Return the (X, Y) coordinate for the center point of the cell that contains the specified text.  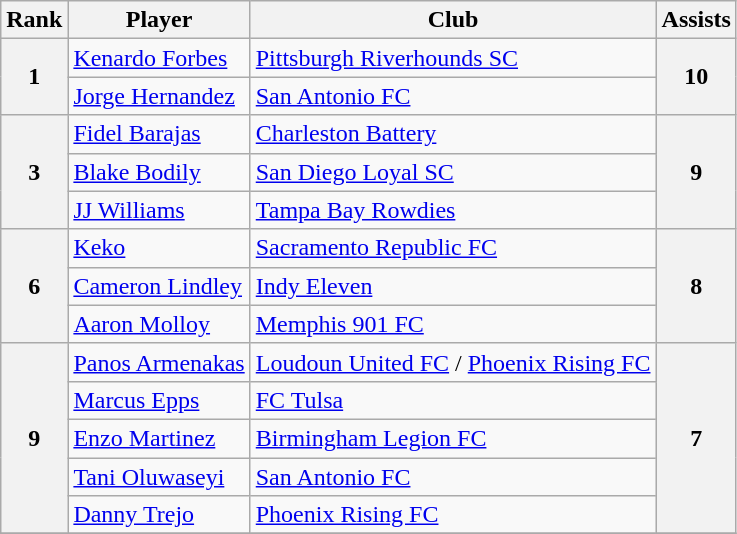
Phoenix Rising FC (453, 515)
Player (159, 20)
Cameron Lindley (159, 286)
Charleston Battery (453, 134)
San Diego Loyal SC (453, 172)
Enzo Martinez (159, 438)
Indy Eleven (453, 286)
Keko (159, 248)
Marcus Epps (159, 400)
Danny Trejo (159, 515)
Memphis 901 FC (453, 324)
Sacramento Republic FC (453, 248)
1 (34, 77)
3 (34, 172)
10 (696, 77)
Blake Bodily (159, 172)
Loudoun United FC / Phoenix Rising FC (453, 362)
Kenardo Forbes (159, 58)
Tampa Bay Rowdies (453, 210)
Assists (696, 20)
Club (453, 20)
Fidel Barajas (159, 134)
Jorge Hernandez (159, 96)
6 (34, 286)
8 (696, 286)
Aaron Molloy (159, 324)
Birmingham Legion FC (453, 438)
Pittsburgh Riverhounds SC (453, 58)
Rank (34, 20)
7 (696, 438)
FC Tulsa (453, 400)
Tani Oluwaseyi (159, 477)
Panos Armenakas (159, 362)
JJ Williams (159, 210)
